Return the (X, Y) coordinate for the center point of the cell that contains the specified text.  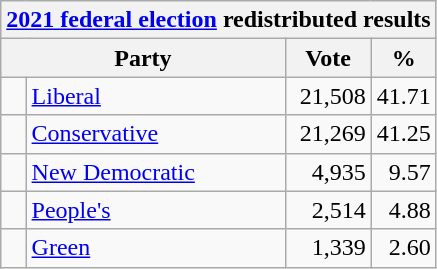
2021 federal election redistributed results (218, 20)
% (404, 58)
Liberal (156, 96)
People's (156, 210)
Green (156, 248)
41.71 (404, 96)
New Democratic (156, 172)
9.57 (404, 172)
Vote (328, 58)
21,508 (328, 96)
4,935 (328, 172)
1,339 (328, 248)
4.88 (404, 210)
2,514 (328, 210)
21,269 (328, 134)
Party (143, 58)
Conservative (156, 134)
2.60 (404, 248)
41.25 (404, 134)
